From the cell containing the given text, extract its center point as (x, y) coordinate. 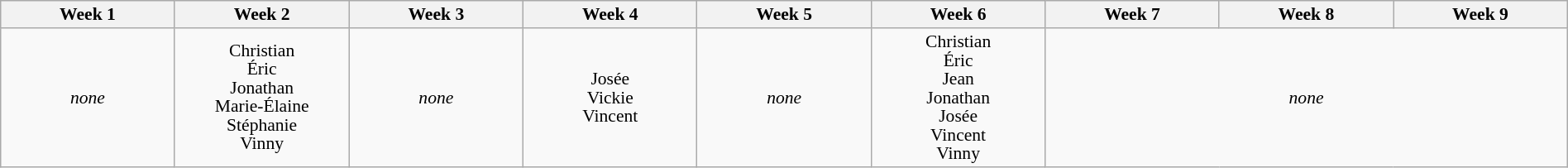
JoséeVickieVincent (610, 98)
ChristianÉricJeanJonathanJoséeVincentVinny (958, 98)
Week 2 (261, 15)
Week 8 (1306, 15)
Week 7 (1132, 15)
Week 9 (1480, 15)
Week 1 (88, 15)
Week 3 (436, 15)
ChristianÉricJonathanMarie-ÉlaineStéphanieVinny (261, 98)
Week 4 (610, 15)
Week 6 (958, 15)
Week 5 (784, 15)
